From the cell containing the given text, extract its center point as (x, y) coordinate. 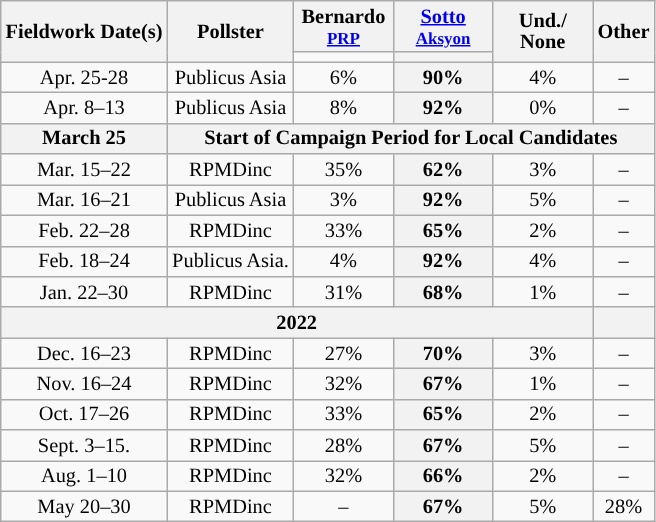
Mar. 15–22 (84, 170)
8% (344, 108)
Aug. 1–10 (84, 476)
Other (624, 30)
BernardoPRP (344, 26)
0% (543, 108)
Nov. 16–24 (84, 384)
Dec. 16–23 (84, 354)
SottoAksyon (443, 26)
May 20–30 (84, 506)
Sept. 3–15. (84, 446)
Apr. 8–13 (84, 108)
Pollster (230, 30)
Start of Campaign Period for Local Candidates (410, 138)
90% (443, 78)
Feb. 18–24 (84, 262)
Publicus Asia. (230, 262)
62% (443, 170)
Und./None (543, 30)
70% (443, 354)
Jan. 22–30 (84, 292)
27% (344, 354)
March 25 (84, 138)
Fieldwork Date(s) (84, 30)
Mar. 16–21 (84, 200)
Apr. 25-28 (84, 78)
Feb. 22–28 (84, 230)
35% (344, 170)
6% (344, 78)
Oct. 17–26 (84, 414)
68% (443, 292)
2022 (297, 322)
66% (443, 476)
31% (344, 292)
